Detect which cell encompasses the target text, then output its (X, Y) center coordinate. 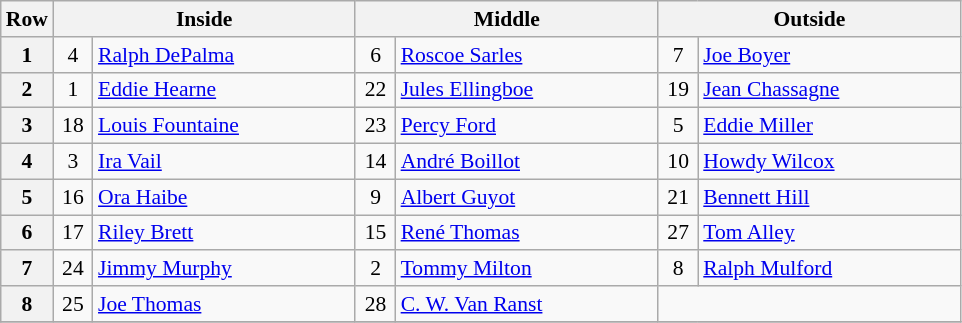
Jimmy Murphy (224, 269)
23 (375, 126)
Ralph Mulford (829, 269)
28 (375, 304)
9 (375, 197)
Percy Ford (527, 126)
Jean Chassagne (829, 90)
22 (375, 90)
André Boillot (527, 162)
16 (73, 197)
Eddie Hearne (224, 90)
Riley Brett (224, 233)
24 (73, 269)
Inside (204, 19)
Joe Thomas (224, 304)
Eddie Miller (829, 126)
Ira Vail (224, 162)
27 (678, 233)
Tom Alley (829, 233)
C. W. Van Ranst (527, 304)
Albert Guyot (527, 197)
Row (27, 19)
Joe Boyer (829, 55)
Middle (506, 19)
25 (73, 304)
Outside (810, 19)
15 (375, 233)
10 (678, 162)
René Thomas (527, 233)
Ora Haibe (224, 197)
Bennett Hill (829, 197)
Louis Fountaine (224, 126)
Tommy Milton (527, 269)
Jules Ellingboe (527, 90)
19 (678, 90)
14 (375, 162)
18 (73, 126)
Ralph DePalma (224, 55)
Howdy Wilcox (829, 162)
21 (678, 197)
Roscoe Sarles (527, 55)
17 (73, 233)
